Search for the cell housing the specified text and yield its (X, Y) center coordinate. 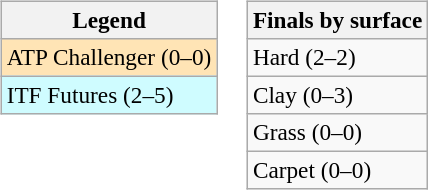
Legend (108, 20)
Finals by surface (337, 20)
Carpet (0–0) (337, 171)
ATP Challenger (0–0) (108, 57)
Hard (2–2) (337, 57)
ITF Futures (2–5) (108, 95)
Clay (0–3) (337, 95)
Grass (0–0) (337, 133)
